Determine the (x, y) coordinate at the center of the cell enclosing the given text.  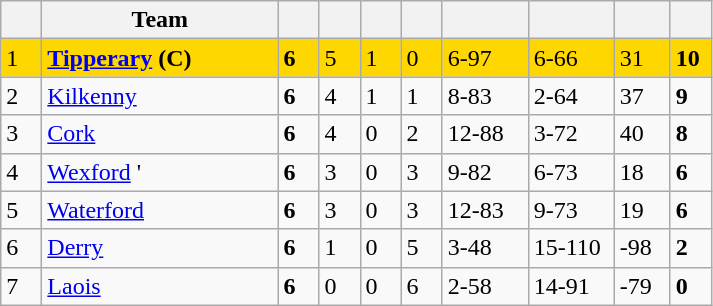
10 (690, 58)
37 (642, 96)
6-73 (571, 172)
Kilkenny (160, 96)
7 (22, 286)
31 (642, 58)
Derry (160, 248)
40 (642, 134)
2-64 (571, 96)
Wexford ' (160, 172)
6-66 (571, 58)
-98 (642, 248)
19 (642, 210)
18 (642, 172)
6-97 (485, 58)
Tipperary (C) (160, 58)
9-73 (571, 210)
3-72 (571, 134)
12-88 (485, 134)
9-82 (485, 172)
Cork (160, 134)
-79 (642, 286)
Laois (160, 286)
8-83 (485, 96)
9 (690, 96)
Waterford (160, 210)
8 (690, 134)
Team (160, 20)
2-58 (485, 286)
12-83 (485, 210)
3-48 (485, 248)
14-91 (571, 286)
15-110 (571, 248)
